Return (x, y) of the center of cell containing provided text 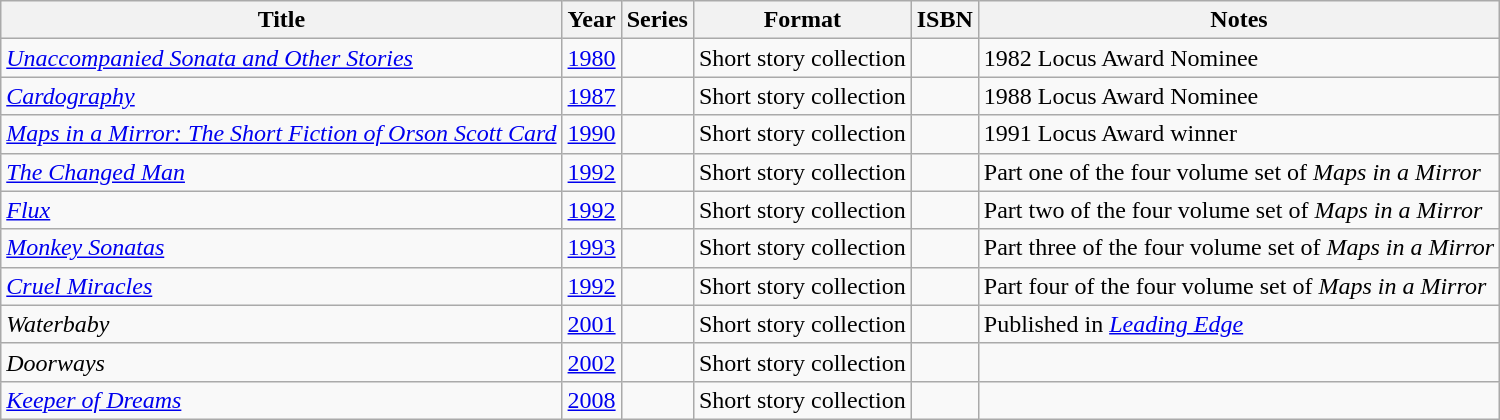
The Changed Man (282, 172)
Part three of the four volume set of Maps in a Mirror (1238, 248)
Monkey Sonatas (282, 248)
1980 (592, 58)
Cardography (282, 96)
2002 (592, 362)
Cruel Miracles (282, 286)
Part four of the four volume set of Maps in a Mirror (1238, 286)
Waterbaby (282, 324)
Doorways (282, 362)
Notes (1238, 20)
2008 (592, 400)
1991 Locus Award winner (1238, 134)
Year (592, 20)
2001 (592, 324)
1987 (592, 96)
ISBN (944, 20)
Part two of the four volume set of Maps in a Mirror (1238, 210)
1988 Locus Award Nominee (1238, 96)
Series (657, 20)
Title (282, 20)
Unaccompanied Sonata and Other Stories (282, 58)
1993 (592, 248)
Part one of the four volume set of Maps in a Mirror (1238, 172)
Flux (282, 210)
Published in Leading Edge (1238, 324)
1982 Locus Award Nominee (1238, 58)
Maps in a Mirror: The Short Fiction of Orson Scott Card (282, 134)
Keeper of Dreams (282, 400)
1990 (592, 134)
Format (802, 20)
